Return [X, Y] of the center of cell containing provided text 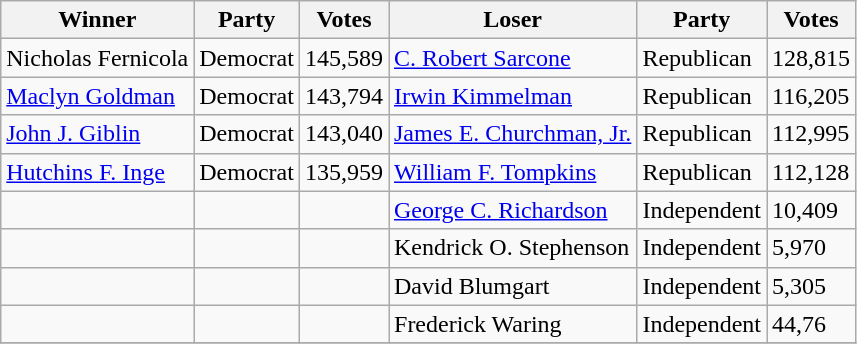
128,815 [812, 58]
Irwin Kimmelman [512, 96]
James E. Churchman, Jr. [512, 134]
Hutchins F. Inge [98, 172]
5,970 [812, 248]
David Blumgart [512, 286]
John J. Giblin [98, 134]
112,995 [812, 134]
Maclyn Goldman [98, 96]
William F. Tompkins [512, 172]
5,305 [812, 286]
Frederick Waring [512, 324]
Winner [98, 20]
Nicholas Fernicola [98, 58]
10,409 [812, 210]
145,589 [344, 58]
Loser [512, 20]
112,128 [812, 172]
C. Robert Sarcone [512, 58]
135,959 [344, 172]
143,040 [344, 134]
Kendrick O. Stephenson [512, 248]
George C. Richardson [512, 210]
116,205 [812, 96]
143,794 [344, 96]
44,76 [812, 324]
